Identify which cell holds the provided text, then report its (x, y) central coordinate. 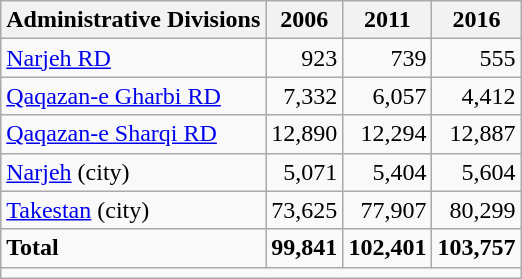
2016 (476, 20)
739 (388, 58)
103,757 (476, 248)
555 (476, 58)
6,057 (388, 96)
73,625 (304, 210)
Qaqazan-e Gharbi RD (134, 96)
Takestan (city) (134, 210)
923 (304, 58)
2011 (388, 20)
4,412 (476, 96)
Narjeh RD (134, 58)
80,299 (476, 210)
77,907 (388, 210)
5,604 (476, 172)
Narjeh (city) (134, 172)
7,332 (304, 96)
102,401 (388, 248)
Qaqazan-e Sharqi RD (134, 134)
5,071 (304, 172)
12,294 (388, 134)
12,890 (304, 134)
Total (134, 248)
2006 (304, 20)
12,887 (476, 134)
99,841 (304, 248)
Administrative Divisions (134, 20)
5,404 (388, 172)
